Output the [x, y] coordinate of the center of the cell containing the given text.  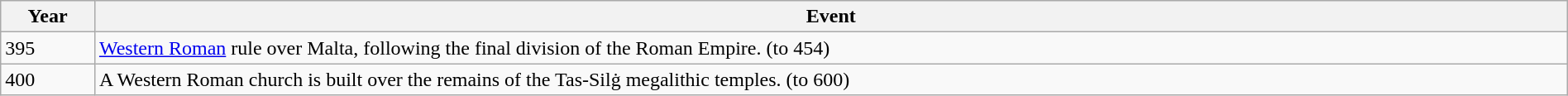
395 [48, 48]
Year [48, 17]
A Western Roman church is built over the remains of the Tas-Silġ megalithic temples. (to 600) [830, 79]
400 [48, 79]
Event [830, 17]
Western Roman rule over Malta, following the final division of the Roman Empire. (to 454) [830, 48]
